Identify which cell holds the provided text, then report its [x, y] central coordinate. 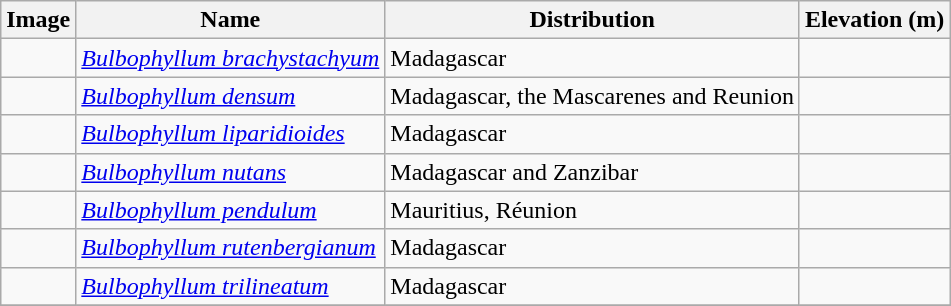
Elevation (m) [874, 20]
Distribution [592, 20]
Madagascar and Zanzibar [592, 172]
Bulbophyllum nutans [230, 172]
Bulbophyllum densum [230, 96]
Mauritius, Réunion [592, 210]
Madagascar, the Mascarenes and Reunion [592, 96]
Bulbophyllum rutenbergianum [230, 248]
Name [230, 20]
Bulbophyllum pendulum [230, 210]
Image [38, 20]
Bulbophyllum liparidioides [230, 134]
Bulbophyllum trilineatum [230, 286]
Bulbophyllum brachystachyum [230, 58]
